Identify which cell holds the provided text, then report its [x, y] central coordinate. 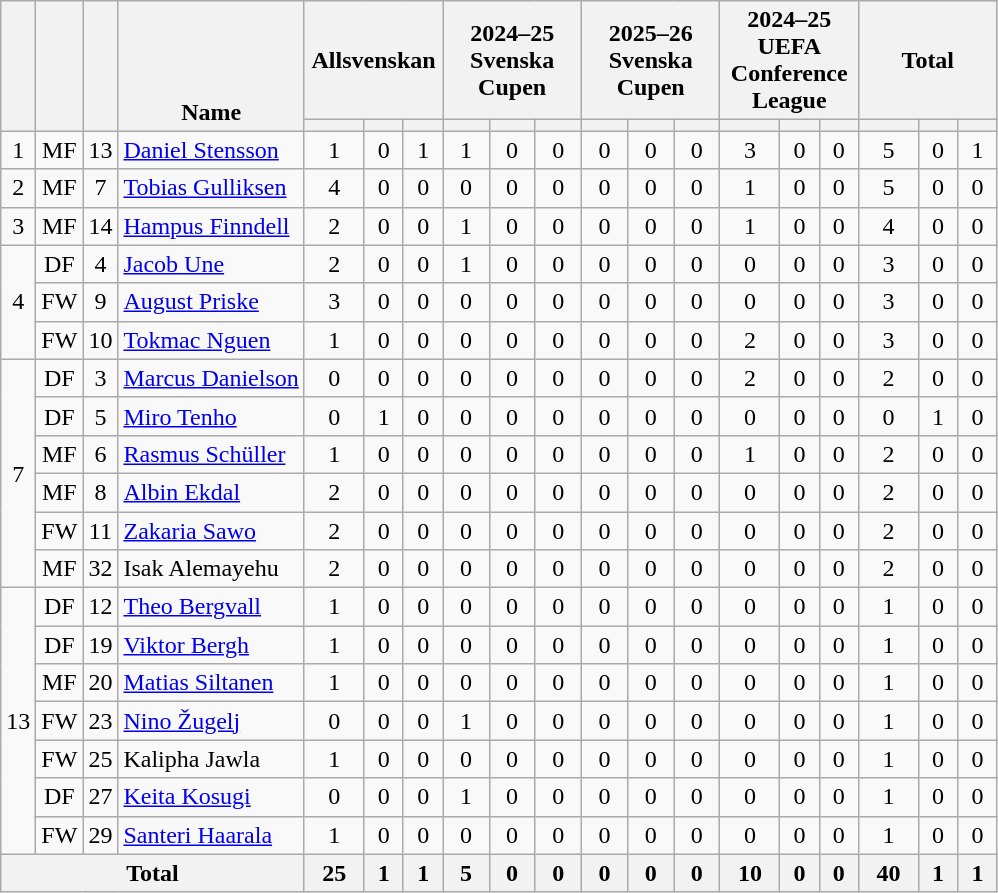
Isak Alemayehu [211, 569]
Matias Siltanen [211, 683]
Tobias Gulliksen [211, 188]
2024–25 UEFA Conference League [790, 60]
August Priske [211, 302]
2025–26 Svenska Cupen [650, 60]
11 [100, 531]
Daniel Stensson [211, 150]
23 [100, 721]
19 [100, 645]
Jacob Une [211, 264]
Keita Kosugi [211, 797]
9 [100, 302]
Theo Bergvall [211, 607]
Nino Žugelj [211, 721]
8 [100, 492]
6 [100, 454]
Name [211, 66]
Tokmac Nguen [211, 340]
29 [100, 835]
14 [100, 226]
2024–25 Svenska Cupen [512, 60]
Santeri Haarala [211, 835]
Rasmus Schüller [211, 454]
Marcus Danielson [211, 378]
12 [100, 607]
Hampus Finndell [211, 226]
Miro Tenho [211, 416]
40 [889, 873]
Viktor Bergh [211, 645]
20 [100, 683]
Allsvenskan [374, 60]
27 [100, 797]
32 [100, 569]
Albin Ekdal [211, 492]
Zakaria Sawo [211, 531]
Kalipha Jawla [211, 759]
